Provide the (x, y) coordinate of the cell's center where the given text is located.  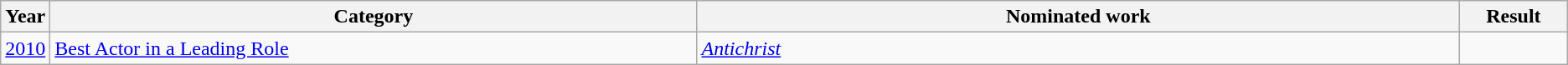
Year (25, 17)
Category (374, 17)
Best Actor in a Leading Role (374, 48)
2010 (25, 48)
Result (1514, 17)
Nominated work (1079, 17)
Antichrist (1079, 48)
